Provide the [X, Y] coordinate of the cell's center where the given text is located.  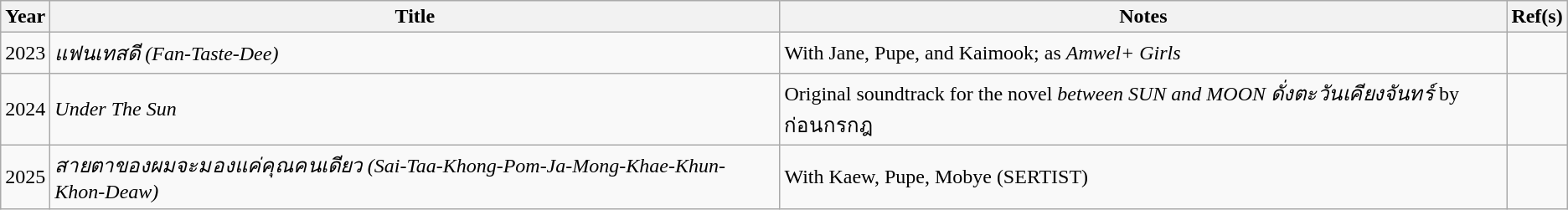
2024 [25, 109]
แฟนเทสดี (Fan-Taste-Dee) [415, 54]
With Kaew, Pupe, Mobye (SERTIST) [1143, 177]
Year [25, 17]
Title [415, 17]
Under The Sun [415, 109]
With Jane, Pupe, and Kaimook; as Amwel+ Girls [1143, 54]
Original soundtrack for the novel between SUN and MOON ดั่งตะวันเคียงจันทร์ by ก่อนกรกฎ [1143, 109]
2025 [25, 177]
Ref(s) [1537, 17]
2023 [25, 54]
Notes [1143, 17]
สายตาของผมจะมองแค่คุณคนเดียว (Sai-Taa-Khong-Pom-Ja-Mong-Khae-Khun-Khon-Deaw) [415, 177]
